Provide the (X, Y) coordinate of the cell's center where the given text is located.  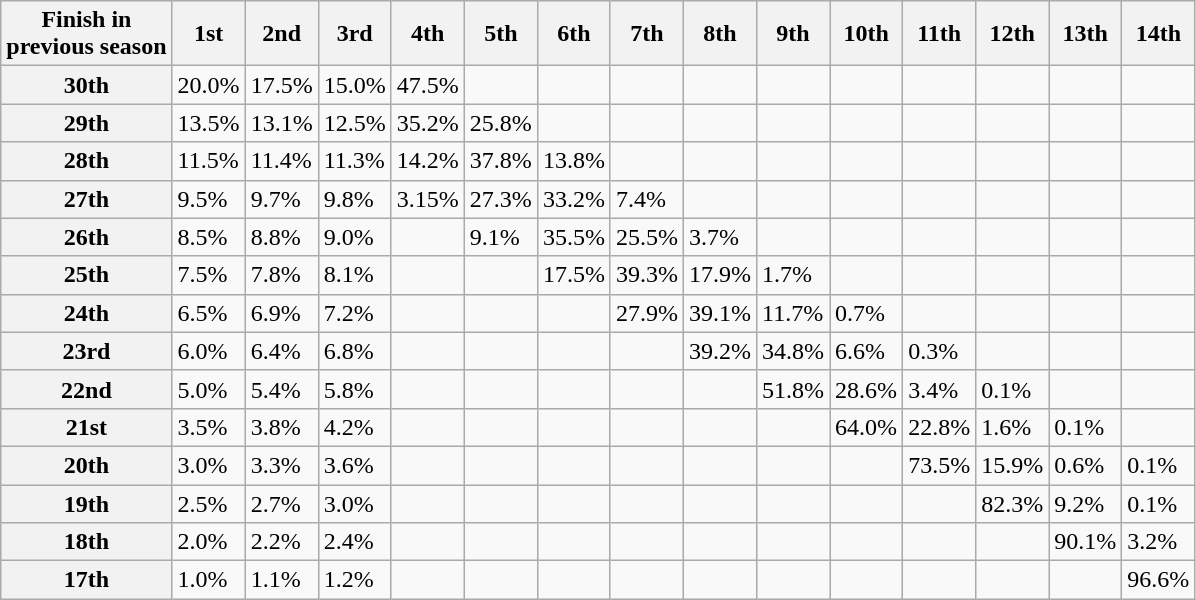
14th (1158, 34)
7.5% (208, 275)
20th (86, 465)
11.5% (208, 161)
3.2% (1158, 542)
9th (794, 34)
6.0% (208, 351)
9.7% (282, 199)
6.8% (354, 351)
5.8% (354, 389)
2.7% (282, 503)
5th (500, 34)
22nd (86, 389)
39.1% (720, 313)
13.8% (574, 161)
27.3% (500, 199)
9.5% (208, 199)
14.2% (428, 161)
7.8% (282, 275)
39.3% (646, 275)
1.7% (794, 275)
82.3% (1012, 503)
7.2% (354, 313)
15.9% (1012, 465)
11.7% (794, 313)
3.4% (940, 389)
24th (86, 313)
6.9% (282, 313)
8.8% (282, 237)
28.6% (866, 389)
17th (86, 580)
9.2% (1086, 503)
29th (86, 123)
7.4% (646, 199)
0.7% (866, 313)
2.5% (208, 503)
1.1% (282, 580)
1.2% (354, 580)
25.5% (646, 237)
64.0% (866, 427)
12th (1012, 34)
90.1% (1086, 542)
3.3% (282, 465)
96.6% (1158, 580)
35.2% (428, 123)
6th (574, 34)
26th (86, 237)
25th (86, 275)
9.1% (500, 237)
2nd (282, 34)
18th (86, 542)
21st (86, 427)
5.4% (282, 389)
51.8% (794, 389)
2.2% (282, 542)
0.6% (1086, 465)
3.5% (208, 427)
33.2% (574, 199)
30th (86, 85)
6.5% (208, 313)
9.8% (354, 199)
4.2% (354, 427)
17.9% (720, 275)
25.8% (500, 123)
15.0% (354, 85)
Finish in previous season (86, 34)
20.0% (208, 85)
0.3% (940, 351)
11th (940, 34)
12.5% (354, 123)
47.5% (428, 85)
22.8% (940, 427)
10th (866, 34)
19th (86, 503)
3.15% (428, 199)
35.5% (574, 237)
7th (646, 34)
13th (1086, 34)
4th (428, 34)
3.8% (282, 427)
37.8% (500, 161)
13.1% (282, 123)
6.6% (866, 351)
23rd (86, 351)
3rd (354, 34)
9.0% (354, 237)
27.9% (646, 313)
34.8% (794, 351)
8.1% (354, 275)
6.4% (282, 351)
13.5% (208, 123)
28th (86, 161)
27th (86, 199)
3.7% (720, 237)
8th (720, 34)
1st (208, 34)
1.6% (1012, 427)
39.2% (720, 351)
11.3% (354, 161)
8.5% (208, 237)
3.6% (354, 465)
2.4% (354, 542)
2.0% (208, 542)
1.0% (208, 580)
73.5% (940, 465)
5.0% (208, 389)
11.4% (282, 161)
